Output the [x, y] coordinate of the center of the cell containing the given text.  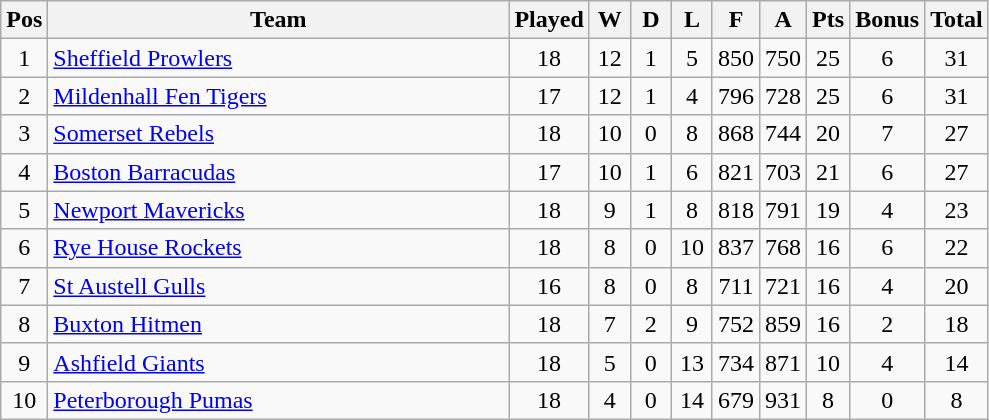
703 [784, 172]
796 [736, 96]
19 [828, 210]
Peterborough Pumas [278, 400]
821 [736, 172]
A [784, 20]
Buxton Hitmen [278, 324]
23 [957, 210]
791 [784, 210]
Bonus [888, 20]
W [610, 20]
22 [957, 248]
679 [736, 400]
Boston Barracudas [278, 172]
Sheffield Prowlers [278, 58]
Ashfield Giants [278, 362]
3 [24, 134]
931 [784, 400]
711 [736, 286]
F [736, 20]
Newport Mavericks [278, 210]
Played [549, 20]
Pts [828, 20]
Rye House Rockets [278, 248]
752 [736, 324]
721 [784, 286]
837 [736, 248]
St Austell Gulls [278, 286]
21 [828, 172]
868 [736, 134]
Team [278, 20]
734 [736, 362]
Total [957, 20]
768 [784, 248]
871 [784, 362]
D [650, 20]
Pos [24, 20]
859 [784, 324]
818 [736, 210]
850 [736, 58]
750 [784, 58]
L [692, 20]
Mildenhall Fen Tigers [278, 96]
Somerset Rebels [278, 134]
744 [784, 134]
13 [692, 362]
728 [784, 96]
